Return the [X, Y] coordinate for the center point of the cell that contains the specified text.  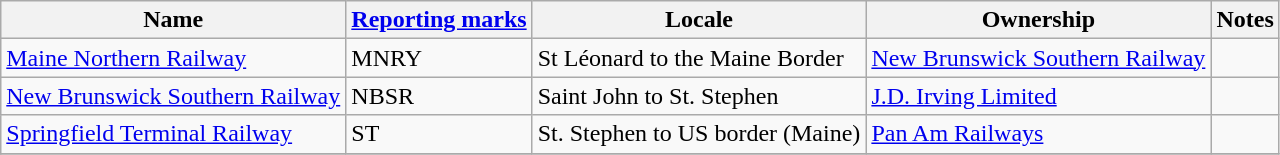
Pan Am Railways [1038, 134]
Locale [699, 20]
Name [174, 20]
Ownership [1038, 20]
St. Stephen to US border (Maine) [699, 134]
Maine Northern Railway [174, 58]
J.D. Irving Limited [1038, 96]
Notes [1245, 20]
MNRY [439, 58]
ST [439, 134]
St Léonard to the Maine Border [699, 58]
Reporting marks [439, 20]
NBSR [439, 96]
Springfield Terminal Railway [174, 134]
Saint John to St. Stephen [699, 96]
